For the text-containing cell, return its midpoint in [X, Y] coordinate format. 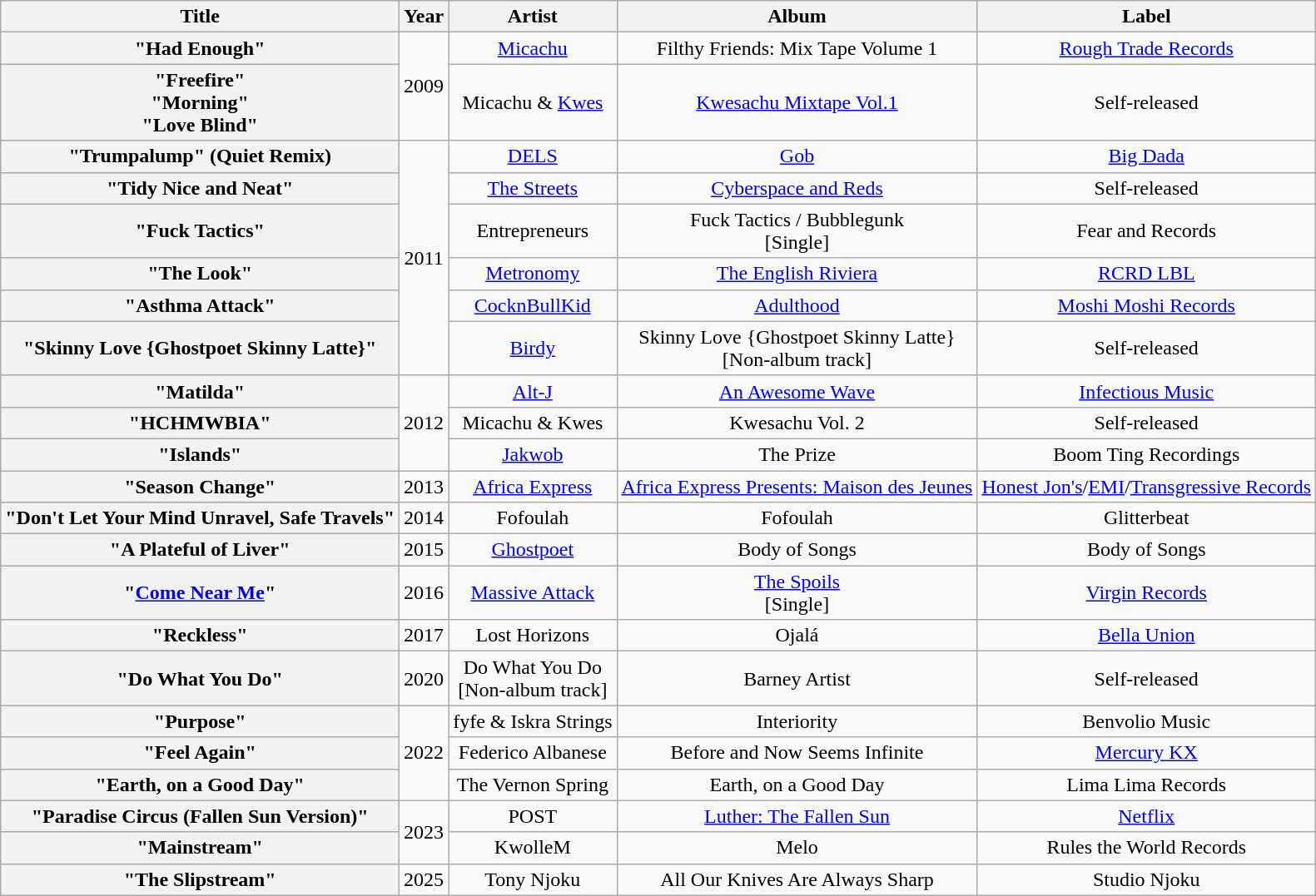
2020 [425, 679]
Earth, on a Good Day [797, 785]
"Skinny Love {Ghostpoet Skinny Latte}" [200, 348]
Entrepreneurs [533, 231]
2023 [425, 832]
Luther: The Fallen Sun [797, 816]
Lost Horizons [533, 636]
2013 [425, 487]
Filthy Friends: Mix Tape Volume 1 [797, 48]
2012 [425, 423]
"Had Enough" [200, 48]
Cyberspace and Reds [797, 188]
Do What You Do[Non-album track] [533, 679]
Skinny Love {Ghostpoet Skinny Latte}[Non-album track] [797, 348]
"Tidy Nice and Neat" [200, 188]
"Asthma Attack" [200, 305]
Fuck Tactics / Bubblegunk[Single] [797, 231]
Fear and Records [1147, 231]
Moshi Moshi Records [1147, 305]
"Freefire""Morning""Love Blind" [200, 102]
Mercury KX [1147, 753]
Label [1147, 17]
Gob [797, 156]
Ghostpoet [533, 550]
"Don't Let Your Mind Unravel, Safe Travels" [200, 518]
2017 [425, 636]
All Our Knives Are Always Sharp [797, 879]
"Reckless" [200, 636]
Before and Now Seems Infinite [797, 753]
Adulthood [797, 305]
Netflix [1147, 816]
Massive Attack [533, 592]
2016 [425, 592]
"Do What You Do" [200, 679]
An Awesome Wave [797, 391]
The Prize [797, 454]
"The Look" [200, 274]
"HCHMWBIA" [200, 423]
"The Slipstream" [200, 879]
"Purpose" [200, 721]
Alt-J [533, 391]
2022 [425, 753]
CocknBullKid [533, 305]
"Trumpalump" (Quiet Remix) [200, 156]
Boom Ting Recordings [1147, 454]
"Feel Again" [200, 753]
Benvolio Music [1147, 721]
Metronomy [533, 274]
Glitterbeat [1147, 518]
The English Riviera [797, 274]
The Streets [533, 188]
Africa Express Presents: Maison des Jeunes [797, 487]
Rough Trade Records [1147, 48]
DELS [533, 156]
The Spoils[Single] [797, 592]
Kwesachu Vol. 2 [797, 423]
Birdy [533, 348]
Virgin Records [1147, 592]
Jakwob [533, 454]
Big Dada [1147, 156]
fyfe & Iskra Strings [533, 721]
Micachu [533, 48]
2011 [425, 258]
Album [797, 17]
2025 [425, 879]
Studio Njoku [1147, 879]
RCRD LBL [1147, 274]
"Season Change" [200, 487]
Federico Albanese [533, 753]
Melo [797, 848]
"Come Near Me" [200, 592]
Kwesachu Mixtape Vol.1 [797, 102]
"Fuck Tactics" [200, 231]
Artist [533, 17]
KwolleM [533, 848]
2015 [425, 550]
The Vernon Spring [533, 785]
"Matilda" [200, 391]
"Mainstream" [200, 848]
Honest Jon's/EMI/Transgressive Records [1147, 487]
POST [533, 816]
"Islands" [200, 454]
2014 [425, 518]
2009 [425, 87]
Ojalá [797, 636]
Title [200, 17]
Tony Njoku [533, 879]
"Earth, on a Good Day" [200, 785]
"A Plateful of Liver" [200, 550]
Lima Lima Records [1147, 785]
Year [425, 17]
Infectious Music [1147, 391]
Interiority [797, 721]
Rules the World Records [1147, 848]
Africa Express [533, 487]
Bella Union [1147, 636]
Barney Artist [797, 679]
"Paradise Circus (Fallen Sun Version)" [200, 816]
